Return the (X, Y) coordinate for the center point of the cell that contains the specified text.  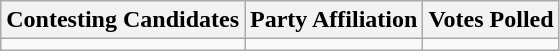
Votes Polled (491, 20)
Contesting Candidates (123, 20)
Party Affiliation (334, 20)
